Pinpoint the cell where the given text exists, returning its (x, y) midpoint coordinate. 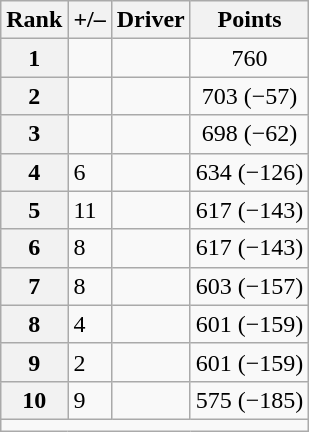
Rank (34, 20)
Points (250, 20)
Driver (150, 20)
703 (−57) (250, 96)
760 (250, 58)
698 (−62) (250, 134)
634 (−126) (250, 172)
10 (34, 400)
5 (34, 210)
575 (−185) (250, 400)
1 (34, 58)
603 (−157) (250, 286)
+/– (90, 20)
11 (90, 210)
3 (34, 134)
7 (34, 286)
